Find where the given text appears and provide that cell's center as (X, Y) coordinate. 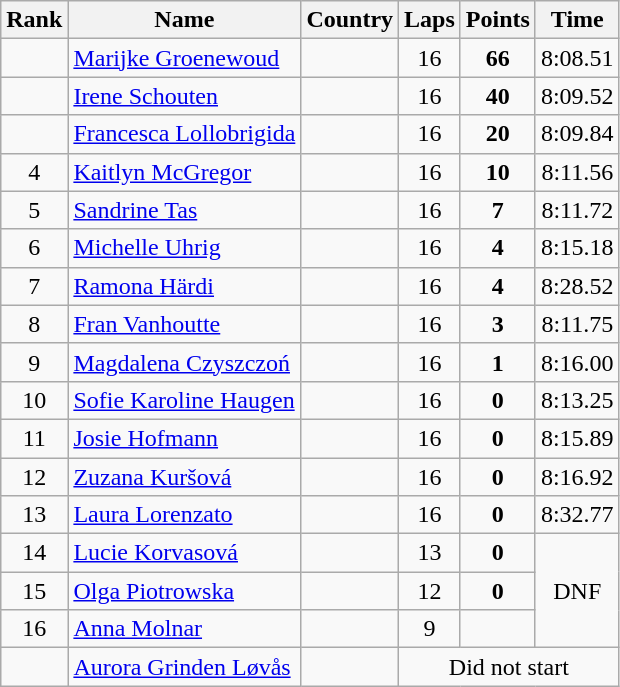
8:16.00 (577, 362)
66 (498, 58)
Ramona Härdi (184, 286)
Time (577, 20)
Points (498, 20)
40 (498, 96)
8 (34, 324)
8:08.51 (577, 58)
Anna Molnar (184, 629)
6 (34, 248)
8:09.84 (577, 134)
Olga Piotrowska (184, 591)
15 (34, 591)
1 (498, 362)
Country (350, 20)
Zuzana Kuršová (184, 477)
Laps (430, 20)
Lucie Korvasová (184, 553)
20 (498, 134)
5 (34, 210)
14 (34, 553)
3 (498, 324)
11 (34, 438)
Francesca Lollobrigida (184, 134)
Marijke Groenewoud (184, 58)
Sandrine Tas (184, 210)
8:15.18 (577, 248)
8:11.56 (577, 172)
8:32.77 (577, 515)
Did not start (510, 667)
8:09.52 (577, 96)
8:28.52 (577, 286)
DNF (577, 591)
Laura Lorenzato (184, 515)
Sofie Karoline Haugen (184, 400)
8:11.72 (577, 210)
Kaitlyn McGregor (184, 172)
8:15.89 (577, 438)
Irene Schouten (184, 96)
Fran Vanhoutte (184, 324)
Name (184, 20)
Rank (34, 20)
8:13.25 (577, 400)
Michelle Uhrig (184, 248)
Josie Hofmann (184, 438)
8:16.92 (577, 477)
Aurora Grinden Løvås (184, 667)
8:11.75 (577, 324)
Magdalena Czyszczoń (184, 362)
